Extract the [x, y] coordinate from the center of the cell holding the provided text.  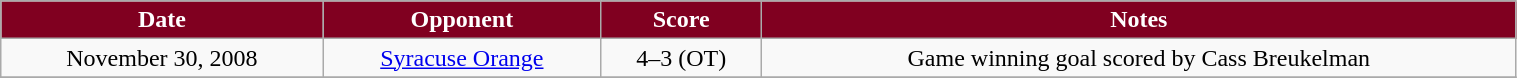
Opponent [462, 20]
4–3 (OT) [682, 58]
Syracuse Orange [462, 58]
November 30, 2008 [162, 58]
Date [162, 20]
Game winning goal scored by Cass Breukelman [1139, 58]
Notes [1139, 20]
Score [682, 20]
